From the cell containing the given text, extract its center point as [X, Y] coordinate. 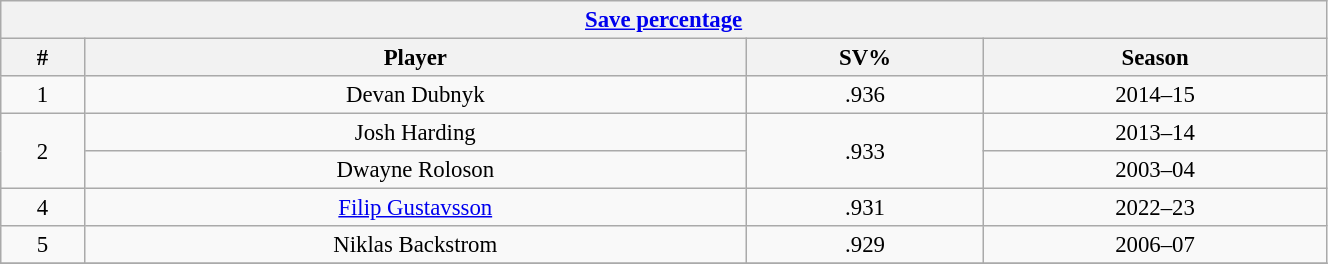
Player [415, 58]
# [42, 58]
Josh Harding [415, 133]
Niklas Backstrom [415, 245]
Season [1156, 58]
Dwayne Roloson [415, 170]
.933 [864, 152]
4 [42, 208]
2014–15 [1156, 95]
5 [42, 245]
.931 [864, 208]
Devan Dubnyk [415, 95]
2013–14 [1156, 133]
2003–04 [1156, 170]
2022–23 [1156, 208]
SV% [864, 58]
2006–07 [1156, 245]
.936 [864, 95]
1 [42, 95]
Save percentage [664, 20]
Filip Gustavsson [415, 208]
.929 [864, 245]
2 [42, 152]
